Detect which cell encompasses the target text, then output its (X, Y) center coordinate. 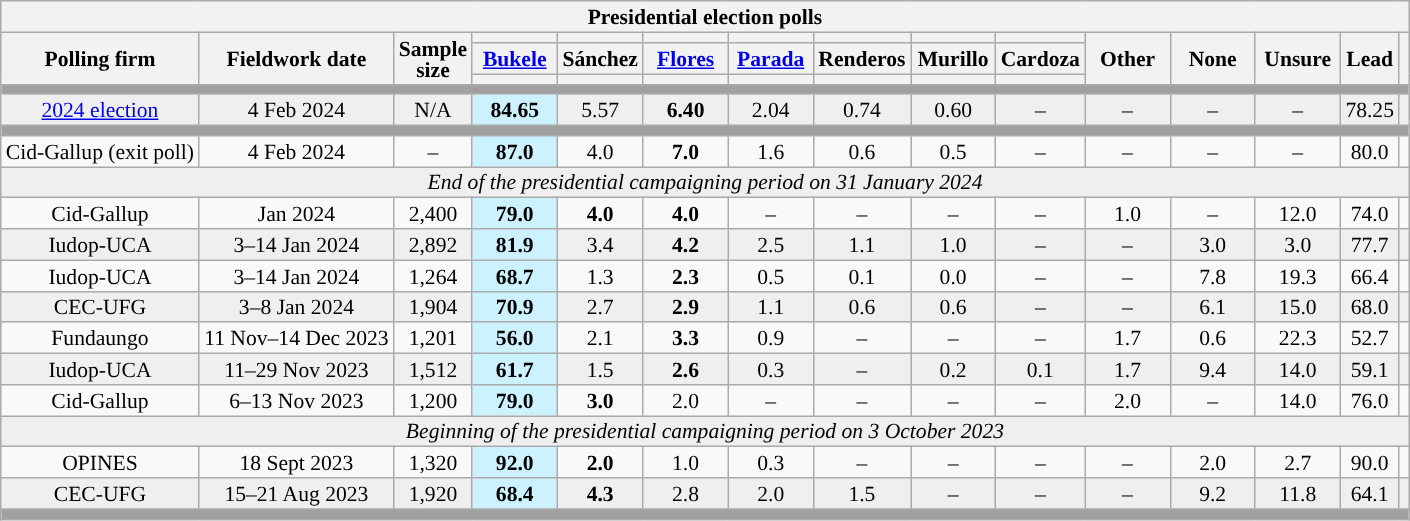
0.9 (770, 338)
15–21 Aug 2023 (296, 494)
Murillo (954, 59)
Unsure (1298, 58)
68.7 (514, 276)
Beginning of the presidential campaigning period on 3 October 2023 (705, 432)
Samplesize (433, 58)
2.5 (770, 244)
Parada (770, 59)
81.9 (514, 244)
1,264 (433, 276)
1.6 (770, 152)
11–29 Nov 2023 (296, 370)
15.0 (1298, 306)
18 Sept 2023 (296, 462)
59.1 (1370, 370)
3.4 (600, 244)
9.4 (1212, 370)
2.3 (686, 276)
OPINES (100, 462)
5.57 (600, 110)
9.2 (1212, 494)
Flores (686, 59)
22.3 (1298, 338)
Other (1128, 58)
52.7 (1370, 338)
76.0 (1370, 400)
66.4 (1370, 276)
3–8 Jan 2024 (296, 306)
1.3 (600, 276)
61.7 (514, 370)
1,201 (433, 338)
80.0 (1370, 152)
None (1212, 58)
74.0 (1370, 214)
0.2 (954, 370)
2,892 (433, 244)
2.04 (770, 110)
68.4 (514, 494)
7.0 (686, 152)
Cardoza (1040, 59)
Bukele (514, 59)
2.8 (686, 494)
2,400 (433, 214)
2.6 (686, 370)
6.40 (686, 110)
Jan 2024 (296, 214)
56.0 (514, 338)
0.74 (862, 110)
Cid-Gallup (exit poll) (100, 152)
3.3 (686, 338)
90.0 (1370, 462)
6.1 (1212, 306)
2.1 (600, 338)
78.25 (1370, 110)
N/A (433, 110)
2024 election (100, 110)
Polling firm (100, 58)
6–13 Nov 2023 (296, 400)
1,920 (433, 494)
87.0 (514, 152)
0.0 (954, 276)
Sánchez (600, 59)
Fundaungo (100, 338)
84.65 (514, 110)
11 Nov–14 Dec 2023 (296, 338)
0.60 (954, 110)
68.0 (1370, 306)
Lead (1370, 58)
77.7 (1370, 244)
2.9 (686, 306)
Renderos (862, 59)
92.0 (514, 462)
19.3 (1298, 276)
4.3 (600, 494)
70.9 (514, 306)
End of the presidential campaigning period on 31 January 2024 (705, 182)
11.8 (1298, 494)
1,904 (433, 306)
1,200 (433, 400)
1,320 (433, 462)
64.1 (1370, 494)
Fieldwork date (296, 58)
12.0 (1298, 214)
Presidential election polls (705, 16)
1,512 (433, 370)
7.8 (1212, 276)
4.2 (686, 244)
